Output the (x, y) coordinate of the center of the cell containing the given text.  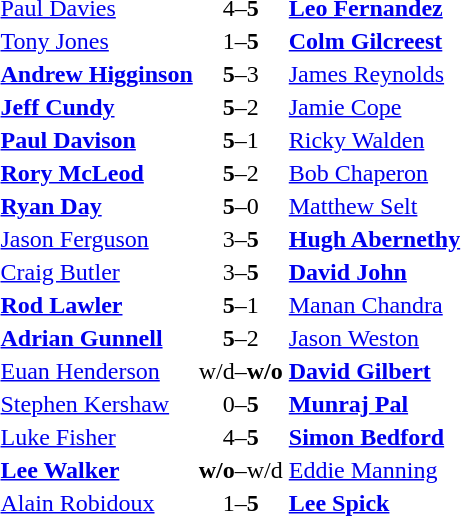
David John (374, 272)
James Reynolds (374, 74)
Jamie Cope (374, 107)
1–5 (240, 41)
Bob Chaperon (374, 173)
4–5 (240, 437)
Manan Chandra (374, 305)
Hugh Abernethy (374, 239)
0–5 (240, 404)
5–0 (240, 206)
David Gilbert (374, 371)
Simon Bedford (374, 437)
w/d–w/o (240, 371)
Eddie Manning (374, 470)
Munraj Pal (374, 404)
5–3 (240, 74)
Ricky Walden (374, 140)
w/o–w/d (240, 470)
Colm Gilcreest (374, 41)
Matthew Selt (374, 206)
Jason Weston (374, 338)
